Return (X, Y) of the center of cell containing provided text 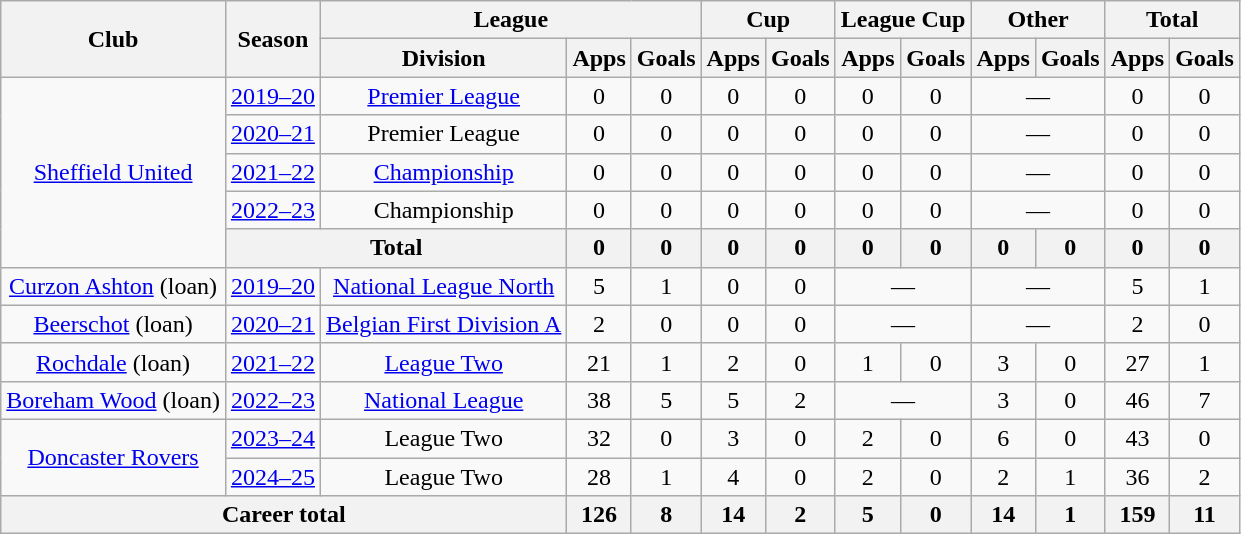
Curzon Ashton (loan) (114, 286)
11 (1205, 515)
2024–25 (272, 477)
Division (443, 58)
32 (599, 438)
159 (1137, 515)
Doncaster Rovers (114, 457)
27 (1137, 362)
2023–24 (272, 438)
Career total (284, 515)
Cup (768, 20)
4 (733, 477)
Club (114, 39)
126 (599, 515)
38 (599, 400)
Rochdale (loan) (114, 362)
Boreham Wood (loan) (114, 400)
League Cup (903, 20)
Beerschot (loan) (114, 324)
6 (1003, 438)
28 (599, 477)
36 (1137, 477)
National League North (443, 286)
League (510, 20)
8 (666, 515)
21 (599, 362)
National League (443, 400)
Other (1038, 20)
43 (1137, 438)
Season (272, 39)
46 (1137, 400)
7 (1205, 400)
Belgian First Division A (443, 324)
Sheffield United (114, 172)
